Return (x, y) of the center of cell containing provided text 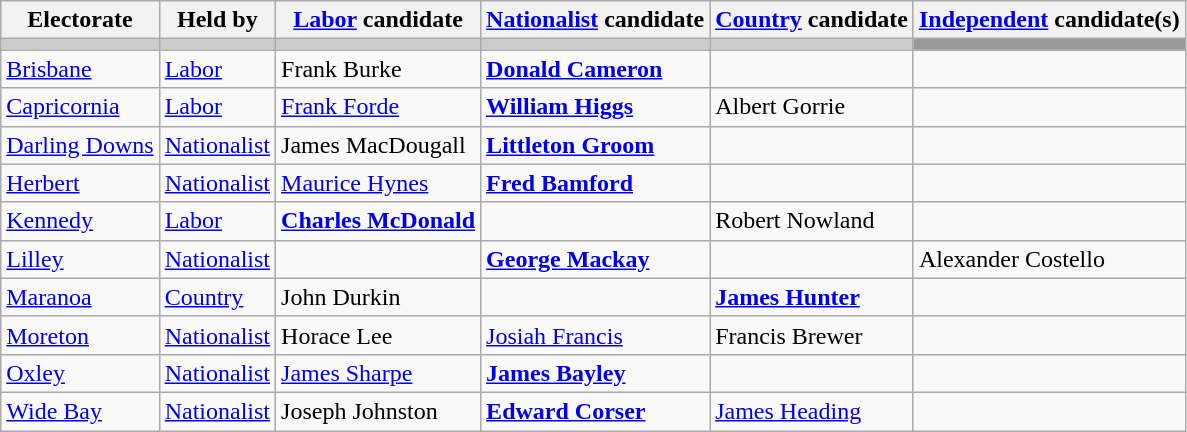
Francis Brewer (812, 335)
Fred Bamford (596, 183)
Edward Corser (596, 411)
George Mackay (596, 259)
Joseph Johnston (378, 411)
Labor candidate (378, 20)
Littleton Groom (596, 145)
Donald Cameron (596, 69)
Frank Forde (378, 107)
Josiah Francis (596, 335)
Kennedy (80, 221)
Frank Burke (378, 69)
Held by (217, 20)
Horace Lee (378, 335)
Albert Gorrie (812, 107)
Nationalist candidate (596, 20)
John Durkin (378, 297)
James Sharpe (378, 373)
William Higgs (596, 107)
James MacDougall (378, 145)
Lilley (80, 259)
Darling Downs (80, 145)
James Hunter (812, 297)
Country candidate (812, 20)
Oxley (80, 373)
James Heading (812, 411)
Moreton (80, 335)
Alexander Costello (1049, 259)
Charles McDonald (378, 221)
Maranoa (80, 297)
Country (217, 297)
Maurice Hynes (378, 183)
Robert Nowland (812, 221)
James Bayley (596, 373)
Electorate (80, 20)
Herbert (80, 183)
Capricornia (80, 107)
Brisbane (80, 69)
Wide Bay (80, 411)
Independent candidate(s) (1049, 20)
